Locate the cell with the specified text and output its [X, Y] center coordinate. 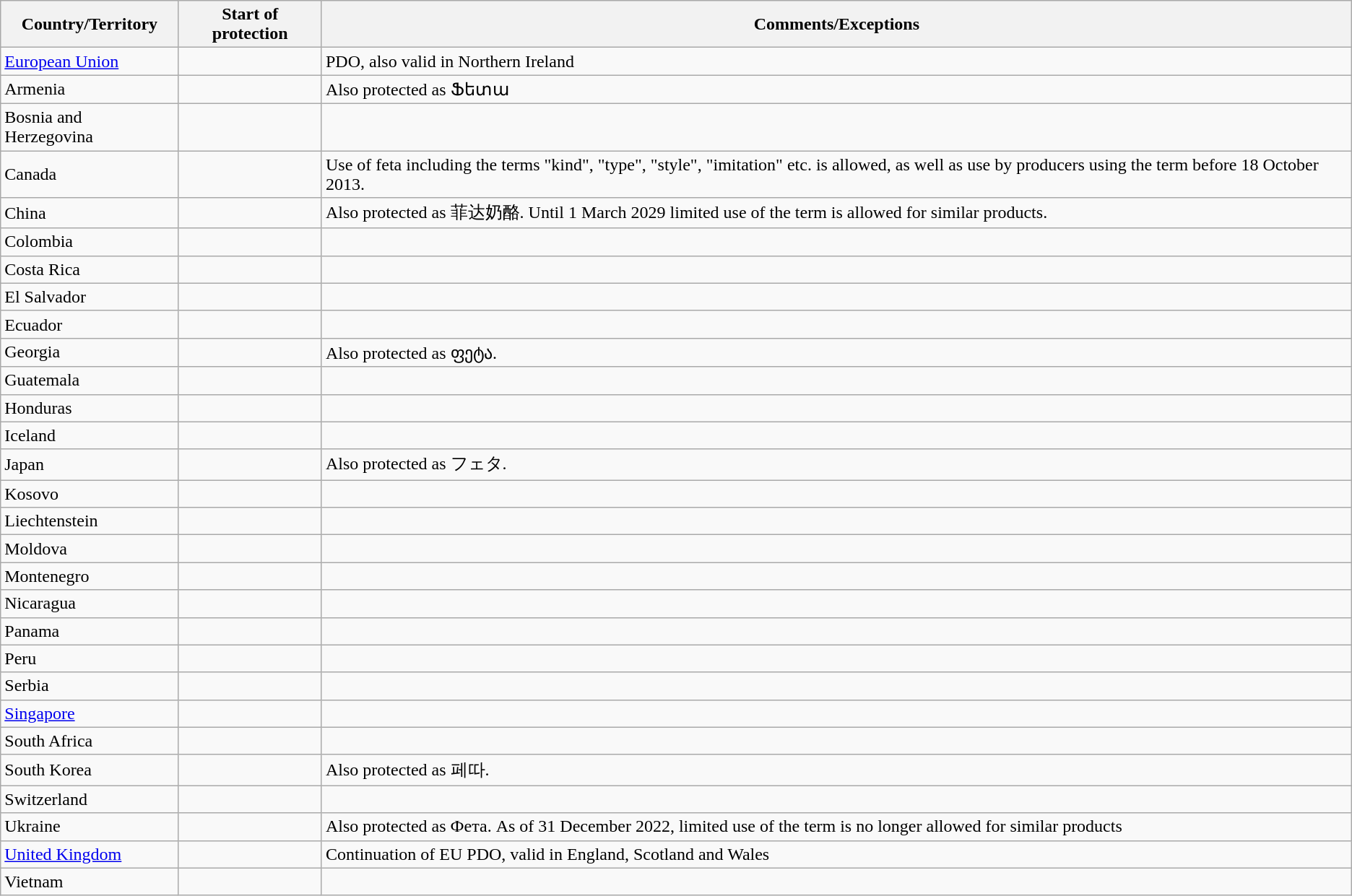
Switzerland [90, 799]
Liechtenstein [90, 521]
Ecuador [90, 324]
Georgia [90, 352]
El Salvador [90, 297]
Panama [90, 631]
Country/Territory [90, 25]
Armenia [90, 90]
Also protected as 페따. [836, 770]
United Kingdom [90, 854]
Ukraine [90, 827]
Costa Rica [90, 269]
Japan [90, 465]
Guatemala [90, 380]
Montenegro [90, 576]
Canada [90, 173]
Iceland [90, 435]
Singapore [90, 713]
Nicaragua [90, 604]
South Korea [90, 770]
Also protected as 菲达奶酪. Until 1 March 2029 limited use of the term is allowed for similar products. [836, 214]
Also protected as ფეტა. [836, 352]
Bosnia and Herzegovina [90, 127]
Comments/Exceptions [836, 25]
Peru [90, 658]
European Union [90, 61]
Vietnam [90, 882]
Start of protection [250, 25]
Moldova [90, 549]
Continuation of EU PDO, valid in England, Scotland and Wales [836, 854]
Honduras [90, 408]
Kosovo [90, 494]
Also protected as Фета. As of 31 December 2022, limited use of the term is no longer allowed for similar products [836, 827]
Serbia [90, 686]
Also protected as フェタ. [836, 465]
Also protected as Ֆետա [836, 90]
PDO, also valid in Northern Ireland [836, 61]
Colombia [90, 242]
China [90, 214]
South Africa [90, 741]
